Return [X, Y] of the center of cell containing provided text 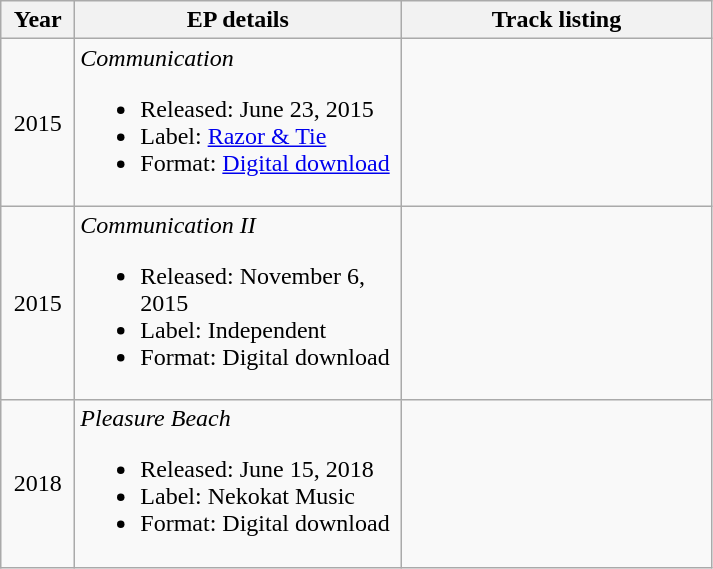
2018 [38, 484]
CommunicationReleased: June 23, 2015Label: Razor & TieFormat: Digital download [238, 122]
Pleasure BeachReleased: June 15, 2018Label: Nekokat MusicFormat: Digital download [238, 484]
EP details [238, 20]
Year [38, 20]
Track listing [556, 20]
Communication IIReleased: November 6, 2015Label: IndependentFormat: Digital download [238, 303]
